Identify which cell holds the provided text, then report its [x, y] central coordinate. 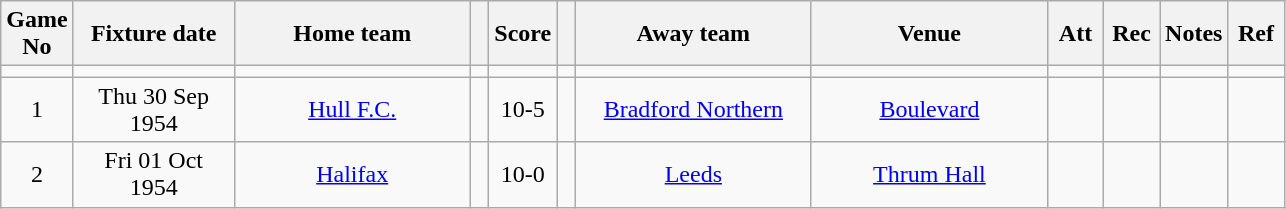
Venue [929, 34]
Home team [352, 34]
Game No [37, 34]
Hull F.C. [352, 110]
Rec [1132, 34]
10-5 [523, 110]
Score [523, 34]
Away team [693, 34]
Bradford Northern [693, 110]
Thrum Hall [929, 174]
Fixture date [154, 34]
Att [1075, 34]
Boulevard [929, 110]
Fri 01 Oct 1954 [154, 174]
10-0 [523, 174]
Leeds [693, 174]
1 [37, 110]
Thu 30 Sep 1954 [154, 110]
Halifax [352, 174]
Ref [1256, 34]
Notes [1194, 34]
2 [37, 174]
